Find where the given text appears and provide that cell's center as [x, y] coordinate. 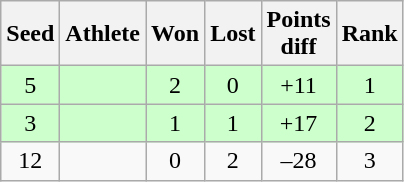
Won [176, 34]
+11 [298, 85]
Pointsdiff [298, 34]
+17 [298, 123]
Rank [370, 34]
5 [30, 85]
Lost [233, 34]
Athlete [103, 34]
–28 [298, 161]
Seed [30, 34]
12 [30, 161]
